Search for the cell housing the specified text and yield its [X, Y] center coordinate. 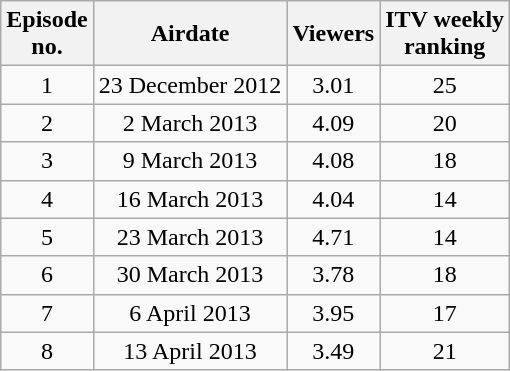
3.01 [334, 85]
4.08 [334, 161]
Episodeno. [47, 34]
23 March 2013 [190, 237]
9 March 2013 [190, 161]
3.78 [334, 275]
17 [445, 313]
4.09 [334, 123]
1 [47, 85]
3 [47, 161]
4.71 [334, 237]
8 [47, 351]
16 March 2013 [190, 199]
7 [47, 313]
23 December 2012 [190, 85]
25 [445, 85]
4.04 [334, 199]
ITV weeklyranking [445, 34]
Airdate [190, 34]
20 [445, 123]
6 [47, 275]
3.95 [334, 313]
Viewers [334, 34]
2 [47, 123]
5 [47, 237]
2 March 2013 [190, 123]
21 [445, 351]
6 April 2013 [190, 313]
13 April 2013 [190, 351]
30 March 2013 [190, 275]
3.49 [334, 351]
4 [47, 199]
